Locate the cell with the specified text and output its [X, Y] center coordinate. 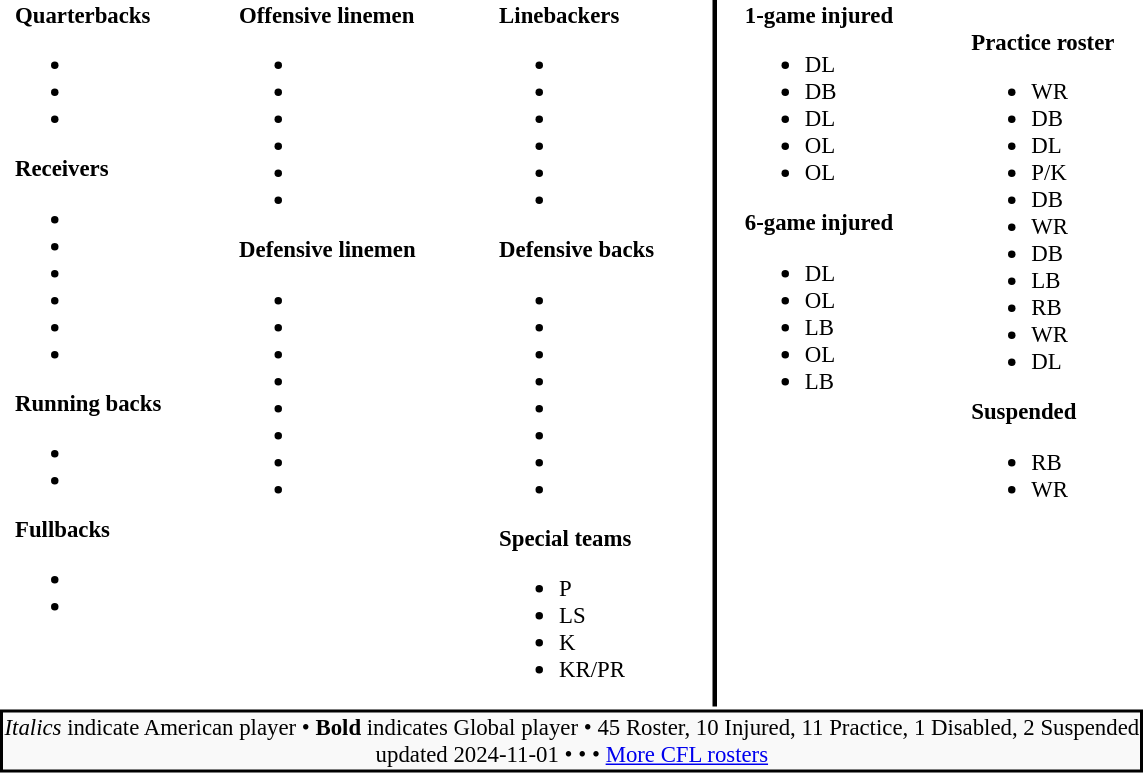
LinebackersDefensive backsSpecial teams P LS K KR/PR [592, 354]
QuarterbacksReceiversRunning backsFullbacks [103, 354]
Offensive linemenDefensive linemen [345, 354]
1-game injured DL DB DL OL OL6-game injured DL OL LB OL LB [833, 354]
